Output the (x, y) coordinate of the center of the cell containing the given text.  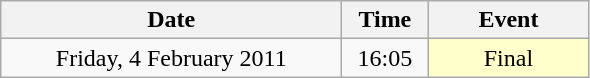
Time (385, 20)
Date (172, 20)
Friday, 4 February 2011 (172, 58)
16:05 (385, 58)
Event (508, 20)
Final (508, 58)
